Pinpoint the cell where the given text exists, returning its [x, y] midpoint coordinate. 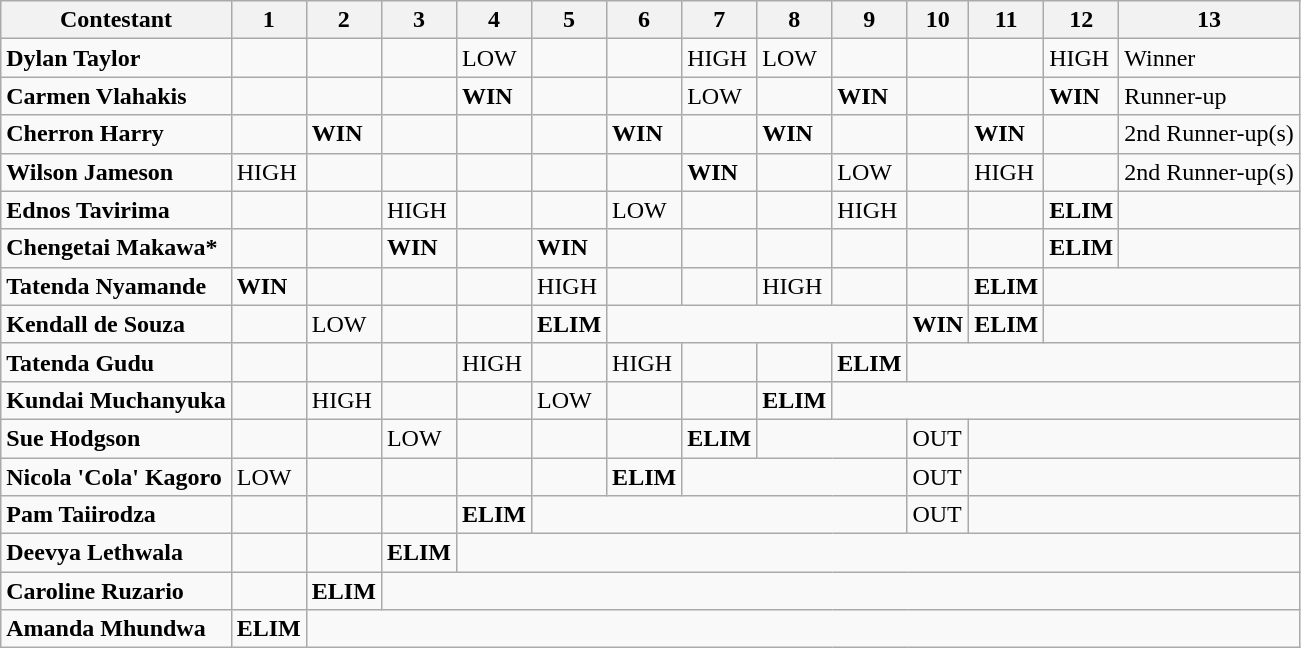
Sue Hodgson [116, 438]
Dylan Taylor [116, 58]
7 [720, 20]
Chengetai Makawa* [116, 248]
10 [938, 20]
Kundai Muchanyuka [116, 400]
Tatenda Gudu [116, 362]
Winner [1210, 58]
Nicola 'Cola' Kagoro [116, 477]
Deevya Lethwala [116, 553]
Kendall de Souza [116, 324]
Tatenda Nyamande [116, 286]
13 [1210, 20]
1 [268, 20]
Caroline Ruzario [116, 591]
8 [794, 20]
Cherron Harry [116, 134]
6 [644, 20]
2 [344, 20]
4 [494, 20]
Pam Taiirodza [116, 515]
Carmen Vlahakis [116, 96]
5 [570, 20]
Wilson Jameson [116, 172]
Amanda Mhundwa [116, 629]
Ednos Tavirima [116, 210]
3 [418, 20]
Runner-up [1210, 96]
11 [1006, 20]
9 [870, 20]
Contestant [116, 20]
12 [1082, 20]
